Extract the (x, y) coordinate from the center of the cell holding the provided text.  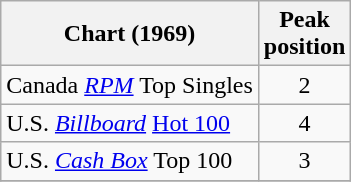
Chart (1969) (130, 34)
4 (304, 123)
U.S. Billboard Hot 100 (130, 123)
Canada RPM Top Singles (130, 85)
Peakposition (304, 34)
2 (304, 85)
U.S. Cash Box Top 100 (130, 161)
3 (304, 161)
